Scan for the cell matching the given text and deliver its [x, y] coordinate at center. 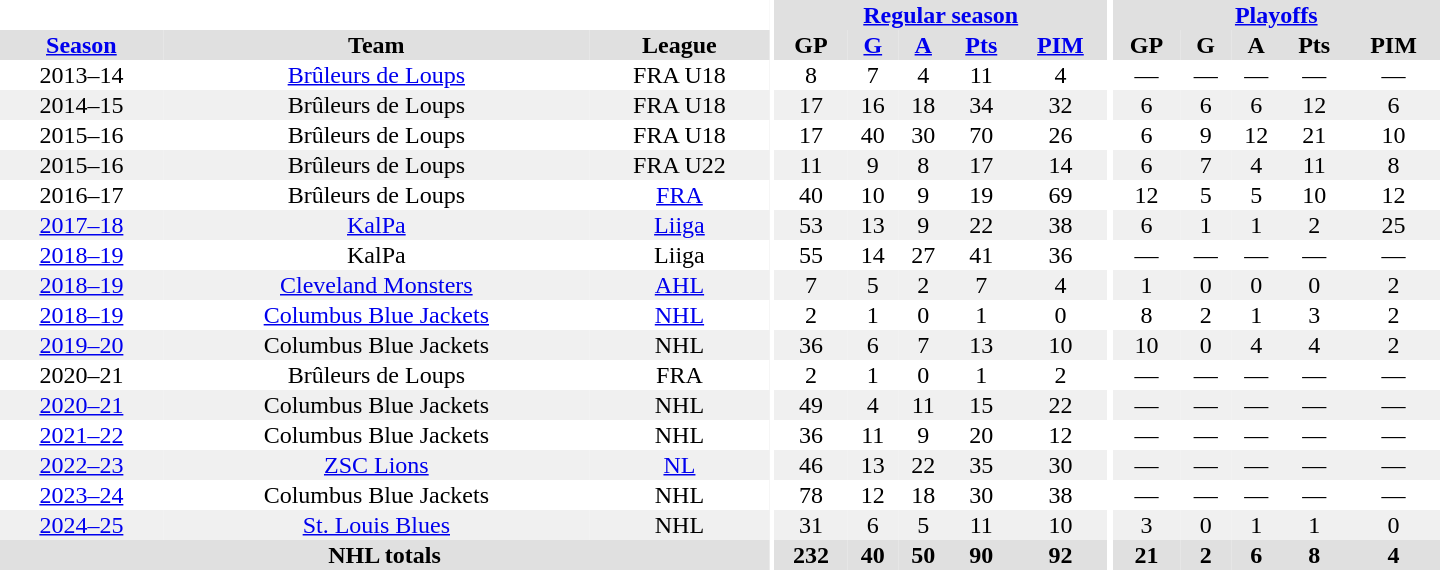
26 [1060, 135]
ZSC Lions [376, 465]
41 [982, 255]
55 [812, 255]
35 [982, 465]
2019–20 [82, 345]
70 [982, 135]
2023–24 [82, 495]
20 [982, 435]
92 [1060, 555]
34 [982, 105]
Regular season [941, 15]
2022–23 [82, 465]
16 [874, 105]
50 [924, 555]
Season [82, 45]
2016–17 [82, 195]
78 [812, 495]
2013–14 [82, 75]
31 [812, 525]
Team [376, 45]
27 [924, 255]
232 [812, 555]
FRA U22 [680, 165]
Playoffs [1276, 15]
15 [982, 405]
49 [812, 405]
2021–22 [82, 435]
53 [812, 225]
League [680, 45]
19 [982, 195]
St. Louis Blues [376, 525]
90 [982, 555]
46 [812, 465]
AHL [680, 285]
69 [1060, 195]
2024–25 [82, 525]
2014–15 [82, 105]
32 [1060, 105]
Cleveland Monsters [376, 285]
NL [680, 465]
NHL totals [384, 555]
25 [1394, 225]
2017–18 [82, 225]
